For the text-containing cell, return its midpoint in (X, Y) coordinate format. 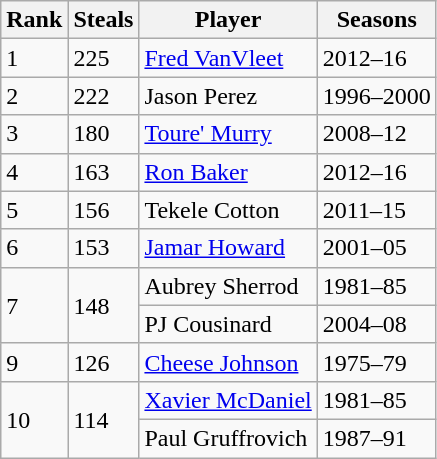
Fred VanVleet (228, 58)
Jason Perez (228, 96)
Jamar Howard (228, 248)
2008–12 (376, 134)
Cheese Johnson (228, 362)
3 (34, 134)
126 (104, 362)
6 (34, 248)
163 (104, 172)
10 (34, 419)
PJ Cousinard (228, 324)
Xavier McDaniel (228, 400)
148 (104, 305)
114 (104, 419)
4 (34, 172)
Rank (34, 20)
7 (34, 305)
180 (104, 134)
Tekele Cotton (228, 210)
Ron Baker (228, 172)
9 (34, 362)
153 (104, 248)
Aubrey Sherrod (228, 286)
5 (34, 210)
1996–2000 (376, 96)
225 (104, 58)
Toure' Murry (228, 134)
2004–08 (376, 324)
Paul Gruffrovich (228, 438)
Steals (104, 20)
Seasons (376, 20)
Player (228, 20)
2001–05 (376, 248)
1 (34, 58)
1987–91 (376, 438)
222 (104, 96)
1975–79 (376, 362)
2011–15 (376, 210)
156 (104, 210)
2 (34, 96)
